From the cell containing the given text, extract its center point as [x, y] coordinate. 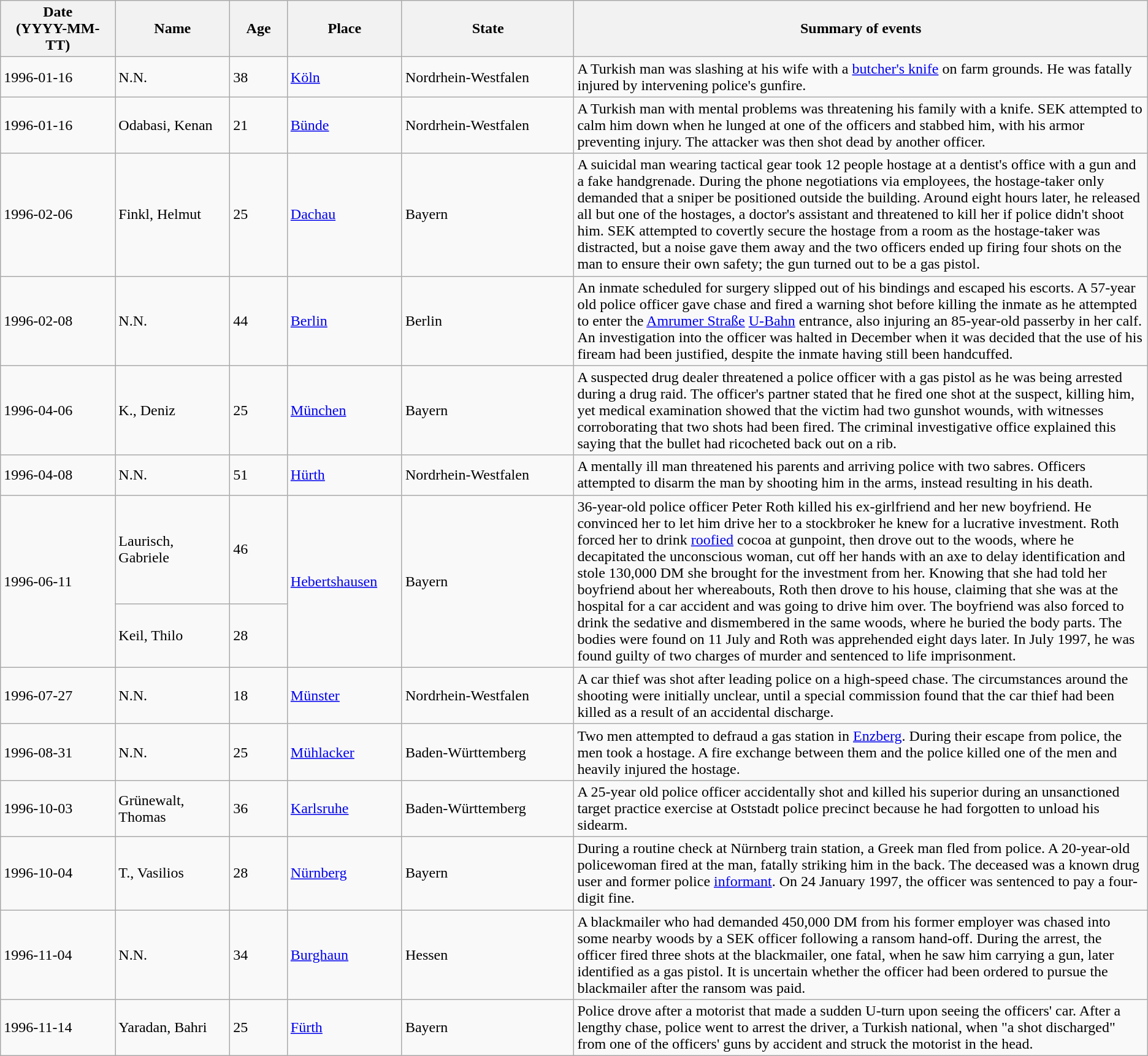
1996-11-04 [58, 955]
36 [259, 808]
38 [259, 77]
1996-02-08 [58, 321]
1996-04-08 [58, 475]
Fürth [345, 1028]
Mühlacker [345, 752]
1996-10-04 [58, 873]
Date(YYYY-MM-TT) [58, 29]
Name [173, 29]
1996-07-27 [58, 695]
Nürnberg [345, 873]
34 [259, 955]
Summary of events [861, 29]
Odabasi, Kenan [173, 125]
21 [259, 125]
46 [259, 549]
1996-06-11 [58, 581]
Hebertshausen [345, 581]
18 [259, 695]
Yaradan, Bahri [173, 1028]
Hessen [488, 955]
München [345, 410]
1996-11-14 [58, 1028]
44 [259, 321]
Köln [345, 77]
Laurisch, Gabriele [173, 549]
A Turkish man was slashing at his wife with a butcher's knife on farm grounds. He was fatally injured by intervening police's gunfire. [861, 77]
Münster [345, 695]
Age [259, 29]
Grünewalt, Thomas [173, 808]
Place [345, 29]
Dachau [345, 215]
State [488, 29]
Finkl, Helmut [173, 215]
T., Vasilios [173, 873]
K., Deniz [173, 410]
Karlsruhe [345, 808]
51 [259, 475]
1996-10-03 [58, 808]
1996-08-31 [58, 752]
1996-04-06 [58, 410]
1996-02-06 [58, 215]
Bünde [345, 125]
Burghaun [345, 955]
Hürth [345, 475]
Keil, Thilo [173, 635]
